Determine the [X, Y] coordinate at the center of the cell enclosing the given text.  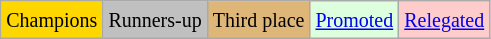
Promoted [354, 20]
Runners-up [155, 20]
Champions [52, 20]
Relegated [444, 20]
Third place [258, 20]
